Locate the cell with the specified text and output its (X, Y) center coordinate. 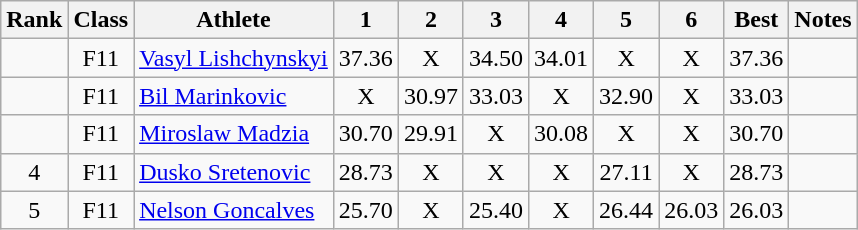
6 (692, 20)
30.97 (430, 96)
32.90 (626, 96)
Vasyl Lishchynskyi (234, 58)
Notes (823, 20)
27.11 (626, 172)
3 (496, 20)
34.01 (562, 58)
Nelson Goncalves (234, 210)
Miroslaw Madzia (234, 134)
25.70 (366, 210)
Rank (34, 20)
34.50 (496, 58)
2 (430, 20)
Bil Marinkovic (234, 96)
1 (366, 20)
29.91 (430, 134)
Class (101, 20)
Dusko Sretenovic (234, 172)
Athlete (234, 20)
25.40 (496, 210)
Best (756, 20)
30.08 (562, 134)
26.44 (626, 210)
